Scan for the cell matching the given text and deliver its (x, y) coordinate at center. 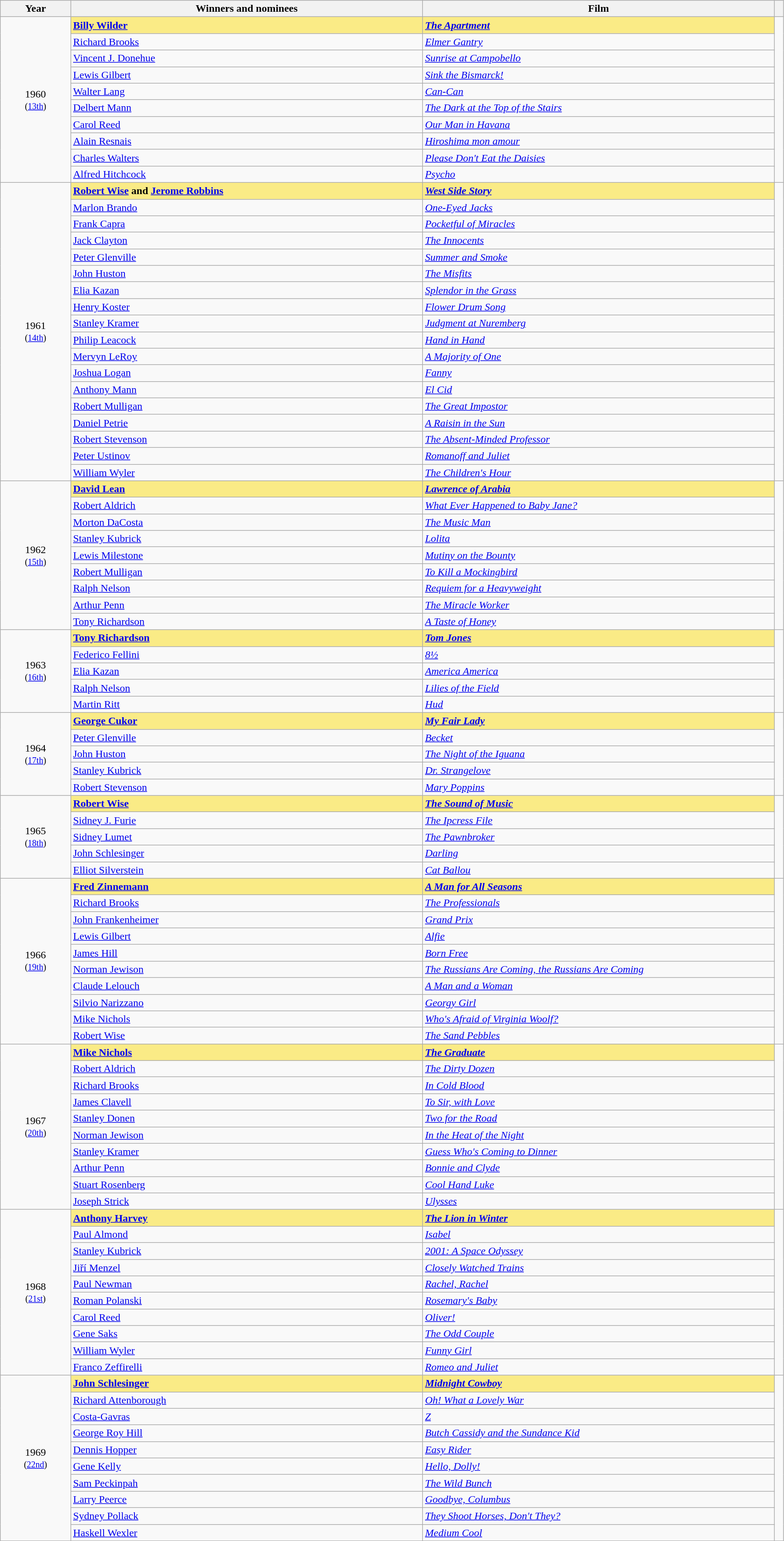
Please Don't Eat the Daisies (599, 158)
8½ (599, 655)
Goodbye, Columbus (599, 1499)
Roman Polanski (246, 1301)
Bonnie and Clyde (599, 1168)
Jack Clayton (246, 241)
Gene Kelly (246, 1466)
1962(15th) (36, 555)
Mary Poppins (599, 787)
Robert Wise and Jerome Robbins (246, 191)
1964(17th) (36, 754)
Silvio Narizzano (246, 1002)
1967(20th) (36, 1127)
Summer and Smoke (599, 257)
Medium Cool (599, 1532)
Rosemary's Baby (599, 1301)
The Odd Couple (599, 1334)
Hello, Dolly! (599, 1466)
Tom Jones (599, 638)
A Man and a Woman (599, 986)
Stanley Donen (246, 1118)
The Innocents (599, 241)
Grand Prix (599, 920)
Darling (599, 853)
The Night of the Iguana (599, 754)
Henry Koster (246, 307)
Sam Peckinpah (246, 1483)
The Graduate (599, 1052)
Isabel (599, 1234)
Claude Lelouch (246, 986)
The Great Impostor (599, 406)
The Russians Are Coming, the Russians Are Coming (599, 969)
Cat Ballou (599, 870)
Alain Resnais (246, 141)
Walter Lang (246, 91)
Billy Wilder (246, 25)
Requiem for a Heavyweight (599, 588)
Federico Fellini (246, 655)
Sink the Bismarck! (599, 75)
The Wild Bunch (599, 1483)
1963(16th) (36, 671)
My Fair Lady (599, 721)
Fred Zinnemann (246, 886)
1960(13th) (36, 100)
Rachel, Rachel (599, 1284)
Dennis Hopper (246, 1450)
Oh! What a Lovely War (599, 1400)
2001: A Space Odyssey (599, 1251)
Haskell Wexler (246, 1532)
Winners and nominees (246, 9)
Anthony Harvey (246, 1218)
Mervyn LeRoy (246, 356)
A Taste of Honey (599, 621)
Mutiny on the Bounty (599, 555)
Peter Ustinov (246, 456)
Hiroshima mon amour (599, 141)
Psycho (599, 174)
Born Free (599, 953)
Sidney J. Furie (246, 820)
Ulysses (599, 1201)
Sidney Lumet (246, 837)
Elmer Gantry (599, 42)
The Music Man (599, 522)
Joshua Logan (246, 373)
Pocketful of Miracles (599, 224)
The Dark at the Top of the Stairs (599, 108)
A Majority of One (599, 356)
Flower Drum Song (599, 307)
Film (599, 9)
What Ever Happened to Baby Jane? (599, 506)
The Apartment (599, 25)
1969(22nd) (36, 1458)
Vincent J. Donehue (246, 58)
Philip Leacock (246, 340)
Fanny (599, 373)
Alfie (599, 936)
Georgy Girl (599, 1002)
Costa-Gavras (246, 1417)
Guess Who's Coming to Dinner (599, 1152)
Daniel Petrie (246, 423)
1968(21st) (36, 1293)
The Miracle Worker (599, 605)
Gene Saks (246, 1334)
John Frankenheimer (246, 920)
Lawrence of Arabia (599, 489)
To Sir, with Love (599, 1102)
The Absent-Minded Professor (599, 439)
Who's Afraid of Virginia Woolf? (599, 1019)
Hand in Hand (599, 340)
One-Eyed Jacks (599, 208)
David Lean (246, 489)
The Sound of Music (599, 804)
The Children's Hour (599, 472)
Stuart Rosenberg (246, 1185)
Lewis Milestone (246, 555)
The Lion in Winter (599, 1218)
Paul Almond (246, 1234)
Funny Girl (599, 1350)
A Man for All Seasons (599, 886)
James Clavell (246, 1102)
Elliot Silverstein (246, 870)
The Ipcress File (599, 820)
Midnight Cowboy (599, 1383)
The Pawnbroker (599, 837)
Morton DaCosta (246, 522)
Splendor in the Grass (599, 290)
Two for the Road (599, 1118)
George Roy Hill (246, 1433)
Becket (599, 738)
1965(18th) (36, 837)
Judgment at Nuremberg (599, 323)
James Hill (246, 953)
West Side Story (599, 191)
Frank Capra (246, 224)
Paul Newman (246, 1284)
Cool Hand Luke (599, 1185)
The Misfits (599, 274)
In the Heat of the Night (599, 1135)
Oliver! (599, 1317)
George Cukor (246, 721)
1966(19th) (36, 961)
In Cold Blood (599, 1085)
Larry Peerce (246, 1499)
Sydney Pollack (246, 1516)
Franco Zeffirelli (246, 1367)
Butch Cassidy and the Sundance Kid (599, 1433)
They Shoot Horses, Don't They? (599, 1516)
Romeo and Juliet (599, 1367)
Anthony Mann (246, 389)
Z (599, 1417)
Marlon Brando (246, 208)
The Professionals (599, 903)
Sunrise at Campobello (599, 58)
Romanoff and Juliet (599, 456)
Lolita (599, 539)
Lilies of the Field (599, 688)
Dr. Strangelove (599, 771)
1961(14th) (36, 332)
Delbert Mann (246, 108)
Closely Watched Trains (599, 1268)
Richard Attenborough (246, 1400)
Martin Ritt (246, 704)
Charles Walters (246, 158)
The Dirty Dozen (599, 1069)
America America (599, 671)
The Sand Pebbles (599, 1036)
Year (36, 9)
Jiří Menzel (246, 1268)
Joseph Strick (246, 1201)
Can-Can (599, 91)
Easy Rider (599, 1450)
Hud (599, 704)
A Raisin in the Sun (599, 423)
El Cid (599, 389)
Our Man in Havana (599, 124)
To Kill a Mockingbird (599, 572)
Alfred Hitchcock (246, 174)
